From the cell containing the given text, extract its center point as (X, Y) coordinate. 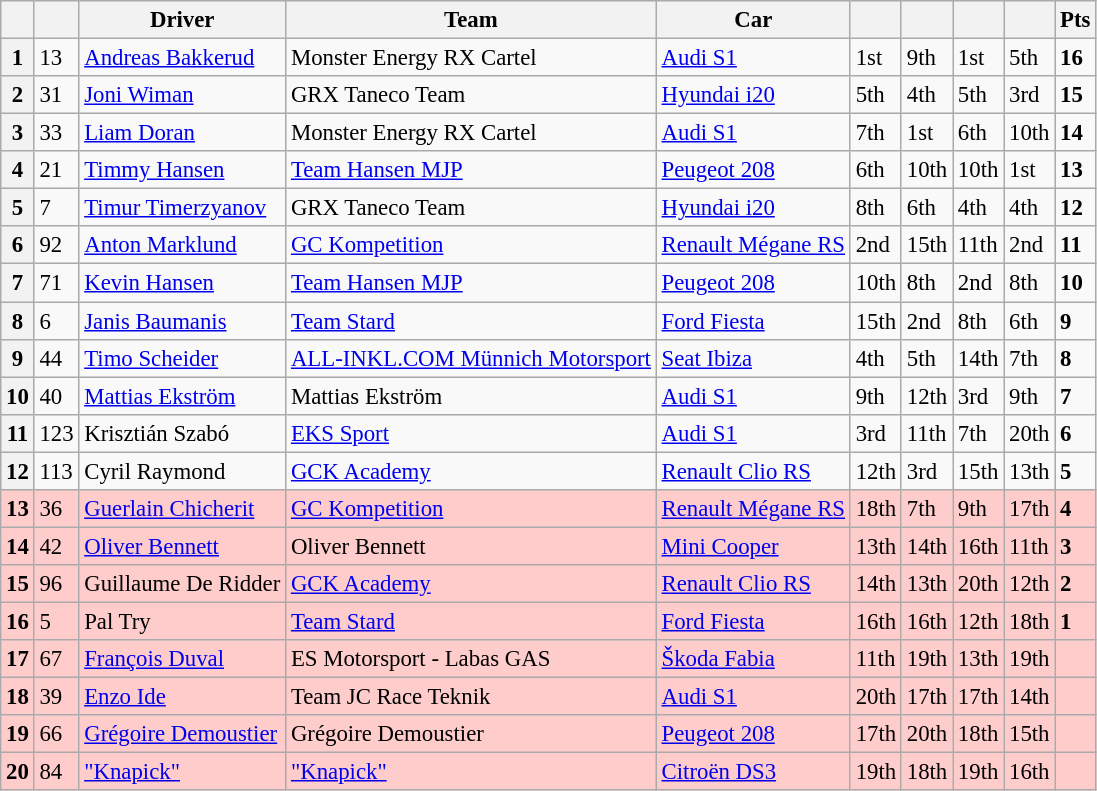
19 (18, 734)
21 (56, 170)
Team JC Race Teknik (472, 697)
Cyril Raymond (182, 471)
Car (753, 20)
Škoda Fabia (753, 659)
40 (56, 396)
François Duval (182, 659)
96 (56, 584)
Team (472, 20)
Krisztián Szabó (182, 433)
42 (56, 546)
36 (56, 509)
Andreas Bakkerud (182, 58)
123 (56, 433)
Seat Ibiza (753, 358)
67 (56, 659)
44 (56, 358)
Enzo Ide (182, 697)
ES Motorsport - Labas GAS (472, 659)
ALL-INKL.COM Münnich Motorsport (472, 358)
Mini Cooper (753, 546)
Driver (182, 20)
Timur Timerzyanov (182, 208)
Guerlain Chicherit (182, 509)
Pts (1076, 20)
31 (56, 95)
39 (56, 697)
Janis Baumanis (182, 321)
Timmy Hansen (182, 170)
71 (56, 283)
Liam Doran (182, 133)
Guillaume De Ridder (182, 584)
Pal Try (182, 621)
EKS Sport (472, 433)
20 (18, 772)
Citroën DS3 (753, 772)
84 (56, 772)
Anton Marklund (182, 245)
33 (56, 133)
18 (18, 697)
Joni Wiman (182, 95)
Kevin Hansen (182, 283)
113 (56, 471)
92 (56, 245)
17 (18, 659)
Timo Scheider (182, 358)
66 (56, 734)
